Determine the [x, y] coordinate at the center of the cell enclosing the given text.  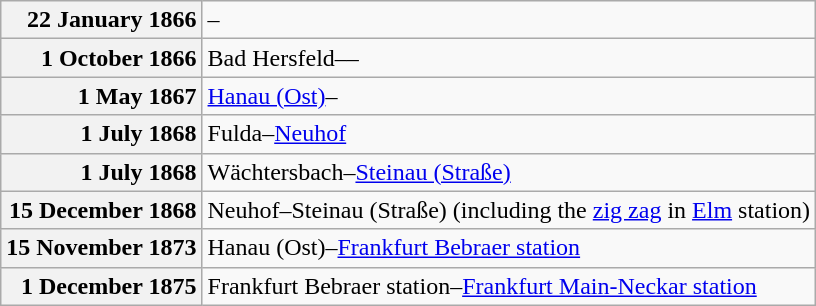
Hanau (Ost)– [509, 96]
1 May 1867 [102, 96]
15 December 1868 [102, 210]
Fulda–Neuhof [509, 134]
Wächtersbach–Steinau (Straße) [509, 172]
15 November 1873 [102, 248]
1 October 1866 [102, 58]
22 January 1866 [102, 20]
Hanau (Ost)–Frankfurt Bebraer station [509, 248]
1 December 1875 [102, 286]
Frankfurt Bebraer station–Frankfurt Main-Neckar station [509, 286]
Bad Hersfeld–– [509, 58]
– [509, 20]
Neuhof–Steinau (Straße) (including the zig zag in Elm station) [509, 210]
